Extract the [X, Y] coordinate from the center of the cell holding the provided text.  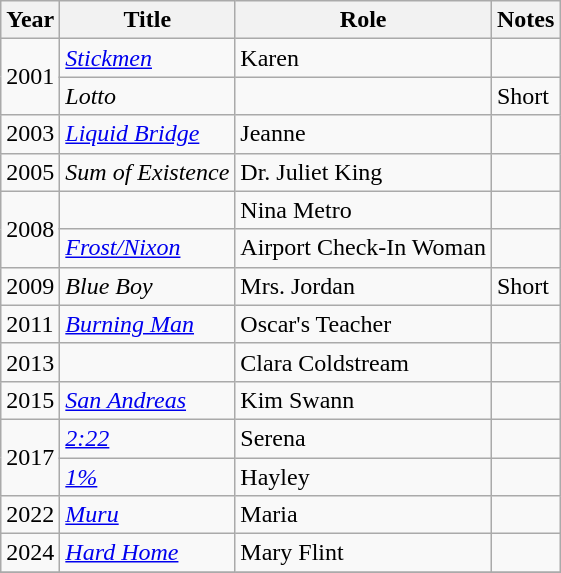
Notes [525, 20]
1% [148, 477]
2001 [30, 77]
Title [148, 20]
Muru [148, 515]
Serena [364, 438]
Hayley [364, 477]
Hard Home [148, 553]
Lotto [148, 96]
Nina Metro [364, 210]
Clara Coldstream [364, 362]
2024 [30, 553]
Frost/Nixon [148, 248]
Role [364, 20]
2008 [30, 229]
Liquid Bridge [148, 134]
Jeanne [364, 134]
Oscar's Teacher [364, 324]
Karen [364, 58]
Blue Boy [148, 286]
San Andreas [148, 400]
Maria [364, 515]
2013 [30, 362]
Kim Swann [364, 400]
2022 [30, 515]
Airport Check-In Woman [364, 248]
Mrs. Jordan [364, 286]
Dr. Juliet King [364, 172]
2003 [30, 134]
Sum of Existence [148, 172]
2017 [30, 457]
2015 [30, 400]
Burning Man [148, 324]
Mary Flint [364, 553]
2011 [30, 324]
2009 [30, 286]
2005 [30, 172]
Stickmen [148, 58]
2:22 [148, 438]
Year [30, 20]
